Pinpoint the cell where the given text exists, returning its (x, y) midpoint coordinate. 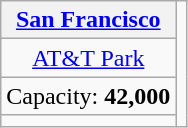
AT&T Park (88, 58)
Capacity: 42,000 (88, 96)
San Francisco (88, 20)
